Provide the (X, Y) coordinate of the cell's center where the given text is located.  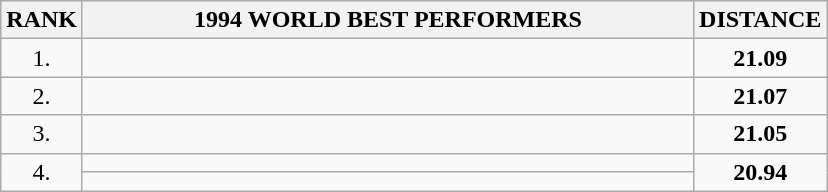
21.05 (760, 134)
1994 WORLD BEST PERFORMERS (388, 20)
1. (42, 58)
RANK (42, 20)
21.09 (760, 58)
3. (42, 134)
21.07 (760, 96)
20.94 (760, 172)
4. (42, 172)
2. (42, 96)
DISTANCE (760, 20)
